Extract the [X, Y] coordinate from the center of the cell holding the provided text.  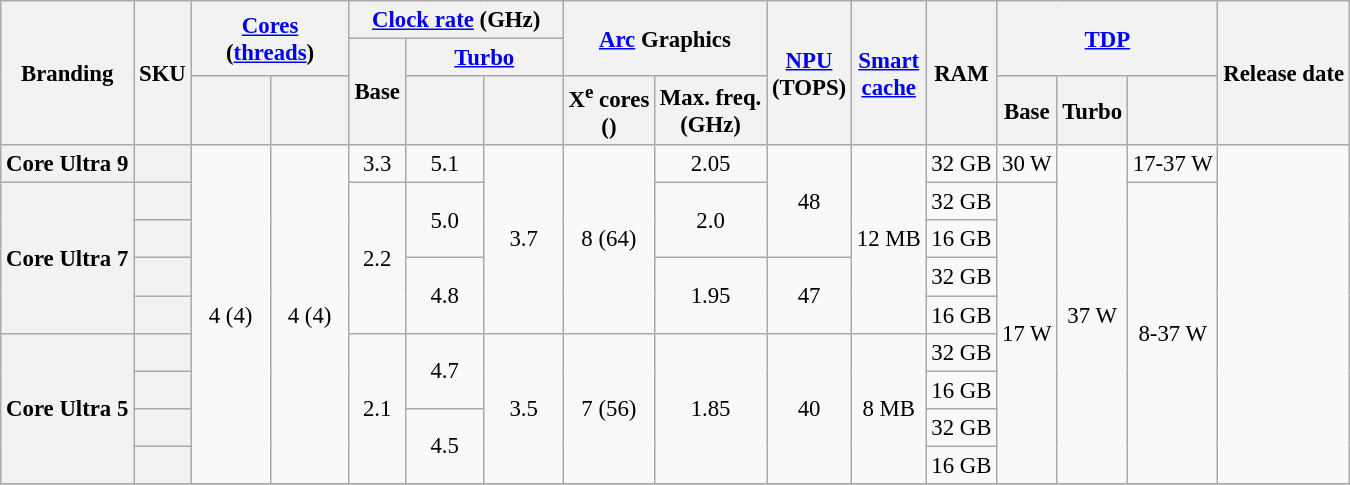
2.2 [377, 258]
4.8 [444, 296]
2.05 [711, 164]
Xe cores() [608, 110]
Smart cache [888, 73]
5.1 [444, 164]
1.85 [711, 408]
5.0 [444, 220]
Cores (threads) [270, 38]
30 W [1027, 164]
RAM [962, 73]
1.95 [711, 296]
17-37 W [1172, 164]
4.5 [444, 446]
3.5 [524, 408]
8 (64) [608, 239]
3.3 [377, 164]
SKU [162, 73]
37 W [1092, 314]
12 MB [888, 239]
7 (56) [608, 408]
Release date [1284, 73]
48 [810, 202]
TDP [1108, 38]
Branding [68, 73]
4.7 [444, 370]
8 MB [888, 408]
3.7 [524, 239]
Max. freq.(GHz) [711, 110]
Core Ultra 7 [68, 258]
Core Ultra 9 [68, 164]
NPU (TOPS) [810, 73]
40 [810, 408]
8-37 W [1172, 334]
Arc Graphics [664, 38]
17 W [1027, 334]
Clock rate (GHz) [456, 20]
2.0 [711, 220]
2.1 [377, 408]
47 [810, 296]
Core Ultra 5 [68, 408]
